Search for the cell housing the specified text and yield its [x, y] center coordinate. 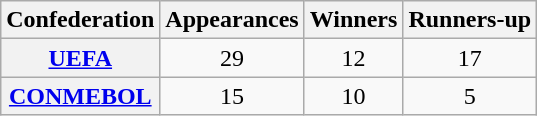
CONMEBOL [80, 96]
Appearances [232, 20]
UEFA [80, 58]
10 [354, 96]
15 [232, 96]
Confederation [80, 20]
5 [470, 96]
Runners-up [470, 20]
Winners [354, 20]
17 [470, 58]
12 [354, 58]
29 [232, 58]
